Determine the [x, y] coordinate at the center of the cell enclosing the given text.  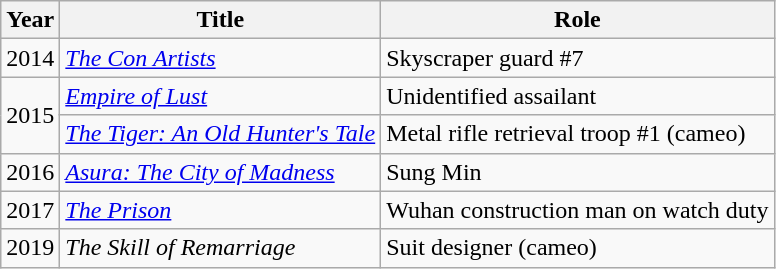
The Tiger: An Old Hunter's Tale [220, 134]
2019 [30, 248]
2016 [30, 172]
Unidentified assailant [578, 96]
The Con Artists [220, 58]
The Prison [220, 210]
The Skill of Remarriage [220, 248]
Title [220, 20]
2014 [30, 58]
Wuhan construction man on watch duty [578, 210]
Sung Min [578, 172]
2017 [30, 210]
Empire of Lust [220, 96]
Suit designer (cameo) [578, 248]
Metal rifle retrieval troop #1 (cameo) [578, 134]
Asura: The City of Madness [220, 172]
Skyscraper guard #7 [578, 58]
2015 [30, 115]
Role [578, 20]
Year [30, 20]
